Determine the (x, y) coordinate at the center of the cell enclosing the given text.  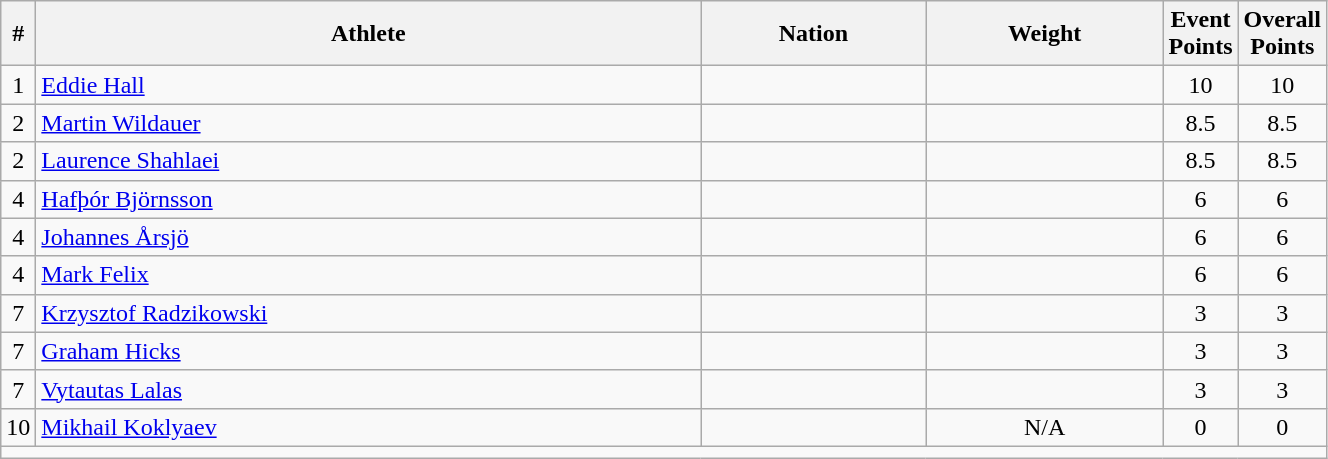
N/A (1044, 427)
Vytautas Lalas (368, 389)
Graham Hicks (368, 351)
Martin Wildauer (368, 123)
Krzysztof Radzikowski (368, 313)
Eddie Hall (368, 85)
Mikhail Koklyaev (368, 427)
Nation (814, 34)
Athlete (368, 34)
Weight (1044, 34)
Hafþór Björnsson (368, 199)
1 (18, 85)
# (18, 34)
Overall Points (1282, 34)
Event Points (1200, 34)
Johannes Årsjö (368, 237)
Mark Felix (368, 275)
Laurence Shahlaei (368, 161)
